Provide the (x, y) coordinate of the cell's center where the given text is located.  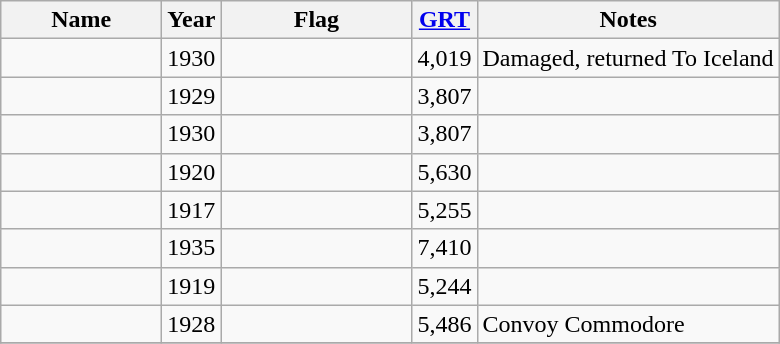
1920 (192, 172)
Flag (316, 20)
Notes (628, 20)
1917 (192, 210)
Damaged, returned To Iceland (628, 58)
GRT (444, 20)
5,255 (444, 210)
1929 (192, 96)
5,630 (444, 172)
1928 (192, 324)
5,244 (444, 286)
4,019 (444, 58)
Name (82, 20)
Year (192, 20)
5,486 (444, 324)
7,410 (444, 248)
1919 (192, 286)
Convoy Commodore (628, 324)
1935 (192, 248)
